Find where the given text appears and provide that cell's center as [x, y] coordinate. 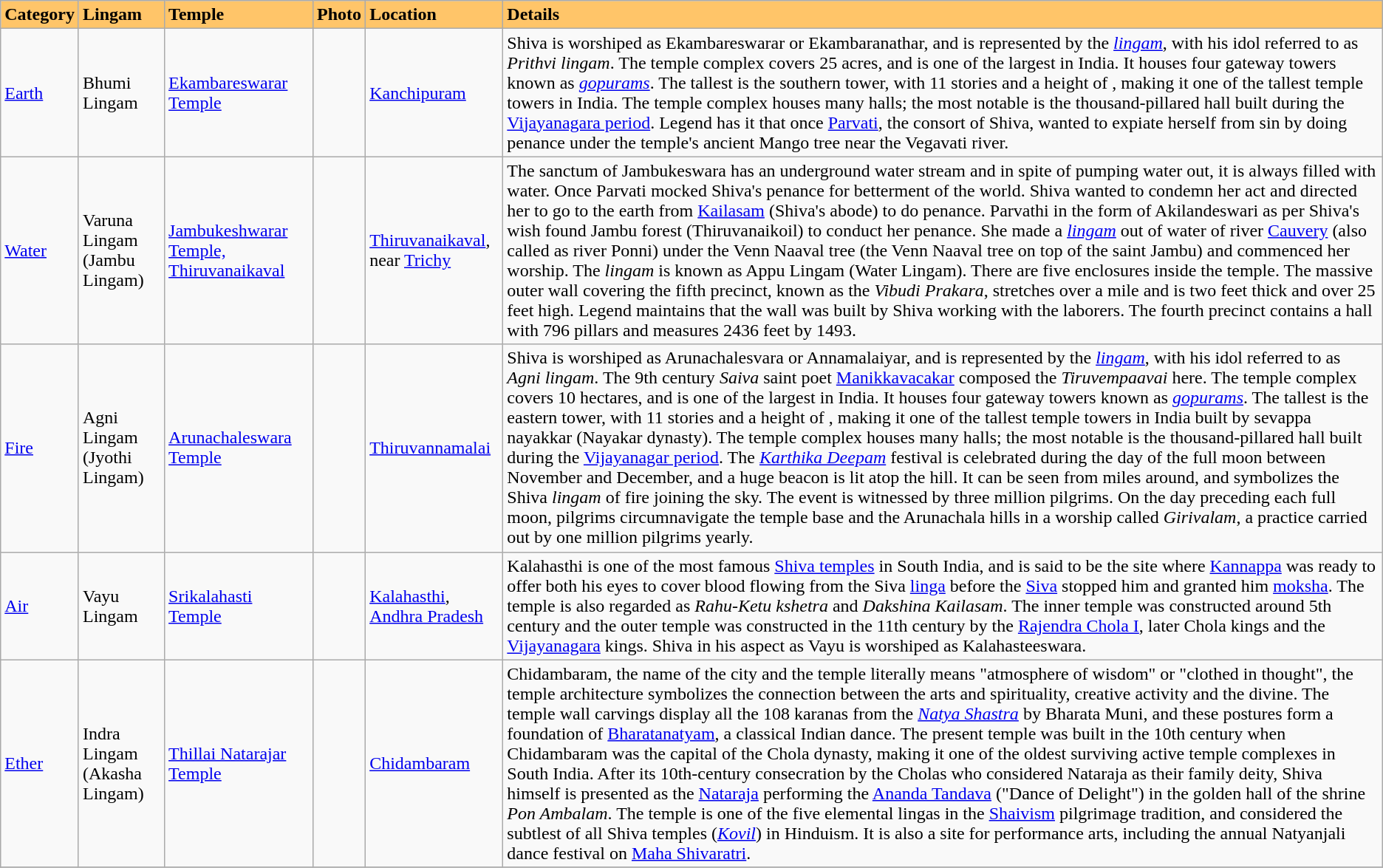
Thiruvanaikaval, near Trichy [434, 250]
Thillai Natarajar Temple [239, 764]
Temple [239, 15]
Srikalahasti Temple [239, 606]
Lingam [121, 15]
Chidambaram [434, 764]
Agni Lingam (Jyothi Lingam) [121, 448]
Vayu Lingam [121, 606]
Category [40, 15]
Arunachaleswara Temple [239, 448]
Kalahasthi, Andhra Pradesh [434, 606]
Kanchipuram [434, 93]
Photo [340, 15]
Thiruvannamalai [434, 448]
Fire [40, 448]
Varuna Lingam (Jambu Lingam) [121, 250]
Details [943, 15]
Jambukeshwarar Temple, Thiruvanaikaval [239, 250]
Water [40, 250]
Ekambareswarar Temple [239, 93]
Indra Lingam (Akasha Lingam) [121, 764]
Bhumi Lingam [121, 93]
Earth [40, 93]
Air [40, 606]
Location [434, 15]
Ether [40, 764]
